Locate the cell with the specified text and output its (X, Y) center coordinate. 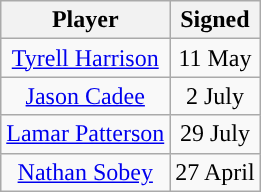
11 May (215, 58)
Player (86, 20)
Jason Cadee (86, 96)
Nathan Sobey (86, 172)
27 April (215, 172)
Tyrell Harrison (86, 58)
2 July (215, 96)
Lamar Patterson (86, 134)
Signed (215, 20)
29 July (215, 134)
